Return [x, y] of the center of cell containing provided text 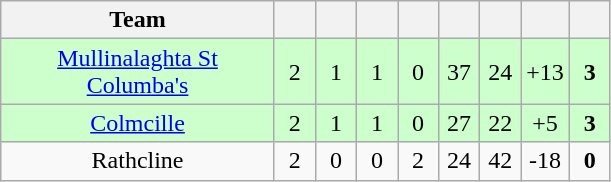
+5 [546, 123]
+13 [546, 72]
37 [460, 72]
Colmcille [138, 123]
-18 [546, 161]
27 [460, 123]
Mullinalaghta St Columba's [138, 72]
Team [138, 20]
42 [500, 161]
Rathcline [138, 161]
22 [500, 123]
